Detect which cell encompasses the target text, then output its (x, y) center coordinate. 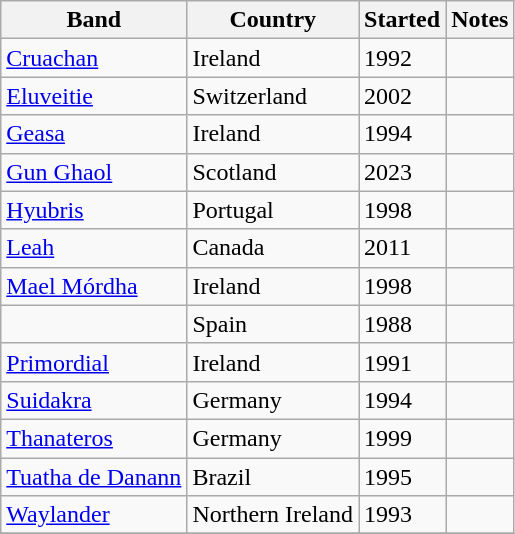
Gun Ghaol (94, 172)
Notes (480, 20)
Leah (94, 248)
Waylander (94, 515)
Portugal (273, 210)
Cruachan (94, 58)
Tuatha de Danann (94, 477)
Suidakra (94, 400)
1993 (402, 515)
Northern Ireland (273, 515)
Scotland (273, 172)
Canada (273, 248)
1991 (402, 362)
Spain (273, 324)
Primordial (94, 362)
Thanateros (94, 438)
Switzerland (273, 96)
1988 (402, 324)
Mael Mórdha (94, 286)
Band (94, 20)
Eluveitie (94, 96)
Started (402, 20)
Geasa (94, 134)
2011 (402, 248)
1999 (402, 438)
1995 (402, 477)
Brazil (273, 477)
1992 (402, 58)
2002 (402, 96)
Hyubris (94, 210)
2023 (402, 172)
Country (273, 20)
